Extract the (X, Y) coordinate from the center of the cell holding the provided text.  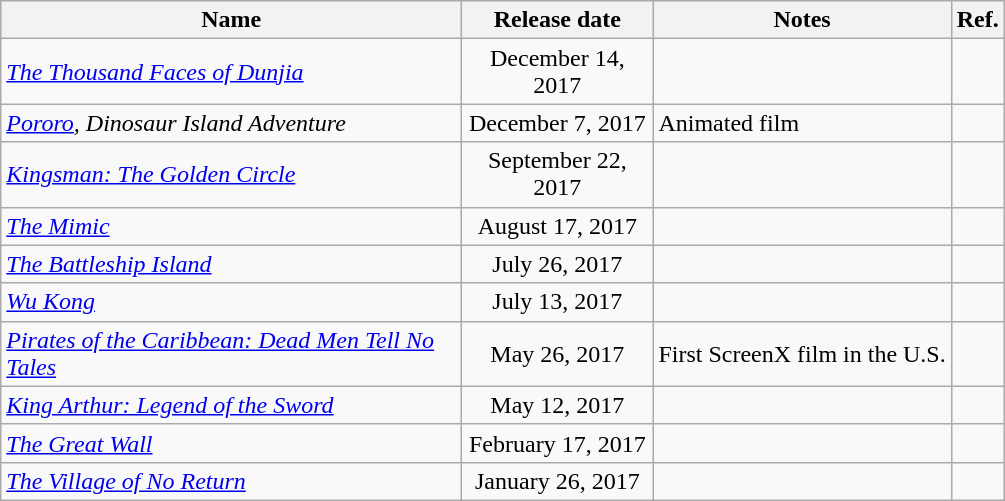
May 12, 2017 (558, 405)
King Arthur: Legend of the Sword (232, 405)
Wu Kong (232, 302)
Ref. (978, 20)
The Mimic (232, 226)
July 13, 2017 (558, 302)
Kingsman: The Golden Circle (232, 174)
Name (232, 20)
December 7, 2017 (558, 123)
The Battleship Island (232, 264)
February 17, 2017 (558, 443)
First ScreenX film in the U.S. (802, 354)
Pirates of the Caribbean: Dead Men Tell No Tales (232, 354)
September 22, 2017 (558, 174)
Animated film (802, 123)
Pororo, Dinosaur Island Adventure (232, 123)
Notes (802, 20)
August 17, 2017 (558, 226)
The Great Wall (232, 443)
January 26, 2017 (558, 481)
Release date (558, 20)
The Thousand Faces of Dunjia (232, 72)
December 14, 2017 (558, 72)
July 26, 2017 (558, 264)
The Village of No Return (232, 481)
May 26, 2017 (558, 354)
